Extract the (X, Y) coordinate from the center of the cell holding the provided text.  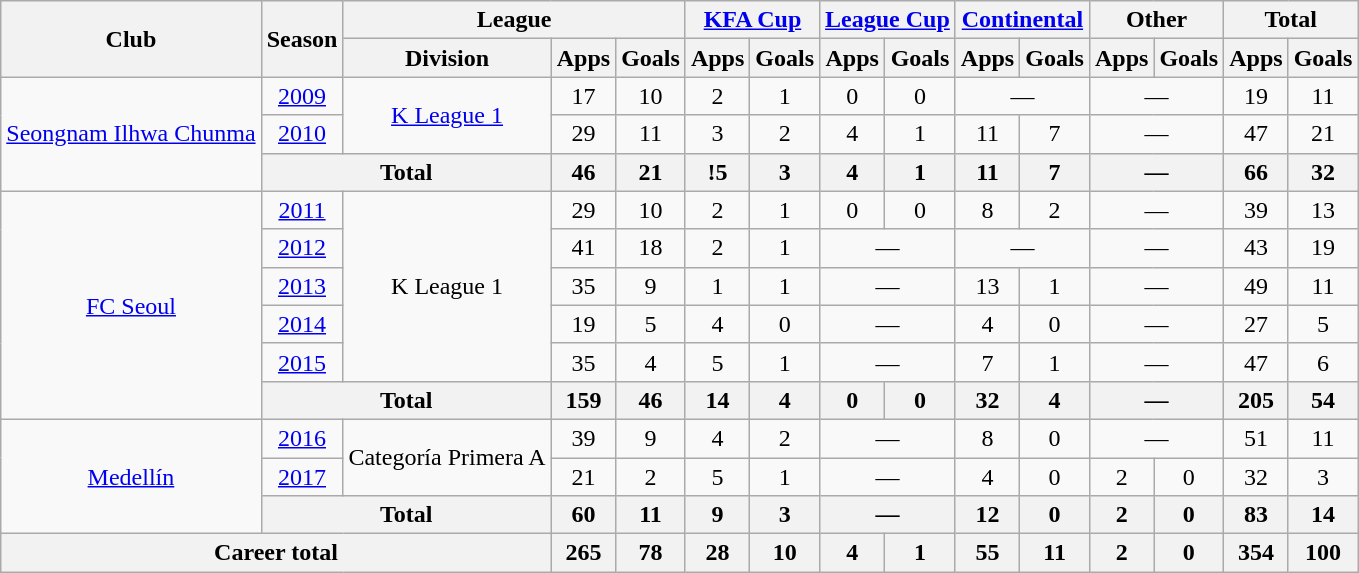
49 (1256, 286)
2011 (302, 210)
2017 (302, 477)
Continental (1022, 20)
66 (1256, 172)
2009 (302, 96)
2012 (302, 248)
Medellín (131, 476)
265 (583, 553)
100 (1323, 553)
Seongnam Ilhwa Chunma (131, 134)
!5 (717, 172)
2016 (302, 438)
51 (1256, 438)
Other (1156, 20)
2014 (302, 324)
18 (651, 248)
League Cup (888, 20)
Season (302, 39)
205 (1256, 400)
2010 (302, 134)
354 (1256, 553)
41 (583, 248)
83 (1256, 515)
Career total (276, 553)
2013 (302, 286)
17 (583, 96)
55 (987, 553)
28 (717, 553)
Categoría Primera A (447, 457)
6 (1323, 362)
54 (1323, 400)
60 (583, 515)
KFA Cup (752, 20)
FC Seoul (131, 305)
Division (447, 58)
159 (583, 400)
League (514, 20)
12 (987, 515)
43 (1256, 248)
2015 (302, 362)
27 (1256, 324)
Club (131, 39)
78 (651, 553)
